From the cell containing the given text, extract its center point as (X, Y) coordinate. 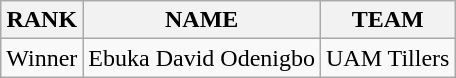
Ebuka David Odenigbo (202, 58)
Winner (42, 58)
UAM Tillers (388, 58)
TEAM (388, 20)
NAME (202, 20)
RANK (42, 20)
